Provide the (X, Y) coordinate of the cell's center where the given text is located.  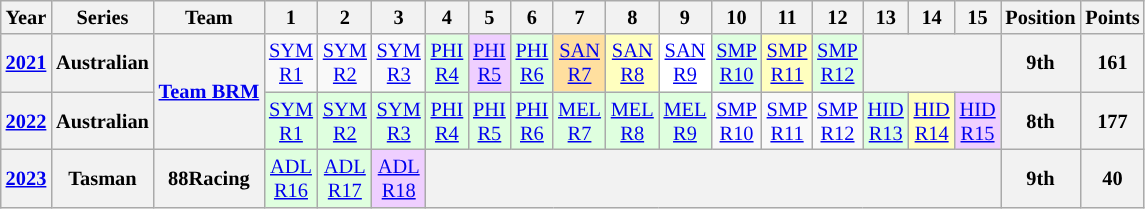
88Racing (209, 178)
Tasman (102, 178)
Series (102, 17)
Points (1112, 17)
8th (1040, 121)
4 (448, 17)
11 (787, 17)
13 (886, 17)
15 (978, 17)
2022 (26, 121)
40 (1112, 178)
SANR9 (686, 63)
ADLR18 (399, 178)
ADLR17 (345, 178)
Year (26, 17)
2 (345, 17)
HIDR14 (932, 121)
6 (532, 17)
2021 (26, 63)
HIDR15 (978, 121)
5 (490, 17)
9 (686, 17)
3 (399, 17)
Position (1040, 17)
2023 (26, 178)
HIDR13 (886, 121)
8 (632, 17)
Team (209, 17)
7 (580, 17)
12 (837, 17)
ADLR16 (291, 178)
SANR7 (580, 63)
Team BRM (209, 92)
14 (932, 17)
10 (736, 17)
177 (1112, 121)
SANR8 (632, 63)
1 (291, 17)
MELR8 (632, 121)
MELR9 (686, 121)
161 (1112, 63)
MELR7 (580, 121)
